Scan for the cell matching the given text and deliver its (x, y) coordinate at center. 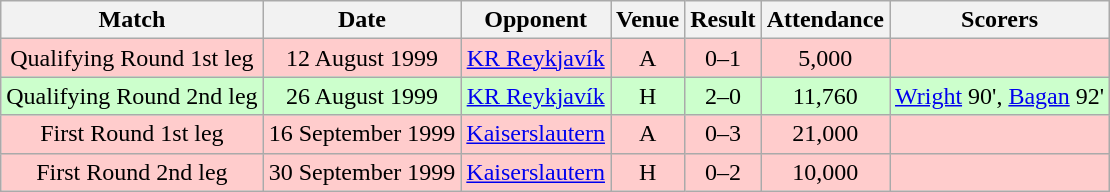
10,000 (825, 172)
0–2 (723, 172)
Attendance (825, 20)
2–0 (723, 96)
11,760 (825, 96)
Opponent (536, 20)
Qualifying Round 1st leg (132, 58)
12 August 1999 (362, 58)
30 September 1999 (362, 172)
Venue (647, 20)
First Round 2nd leg (132, 172)
26 August 1999 (362, 96)
Scorers (1000, 20)
Qualifying Round 2nd leg (132, 96)
Result (723, 20)
First Round 1st leg (132, 134)
5,000 (825, 58)
Match (132, 20)
21,000 (825, 134)
Date (362, 20)
Wright 90', Bagan 92' (1000, 96)
16 September 1999 (362, 134)
0–3 (723, 134)
0–1 (723, 58)
